Return the (x, y) coordinate for the center point of the cell that contains the specified text.  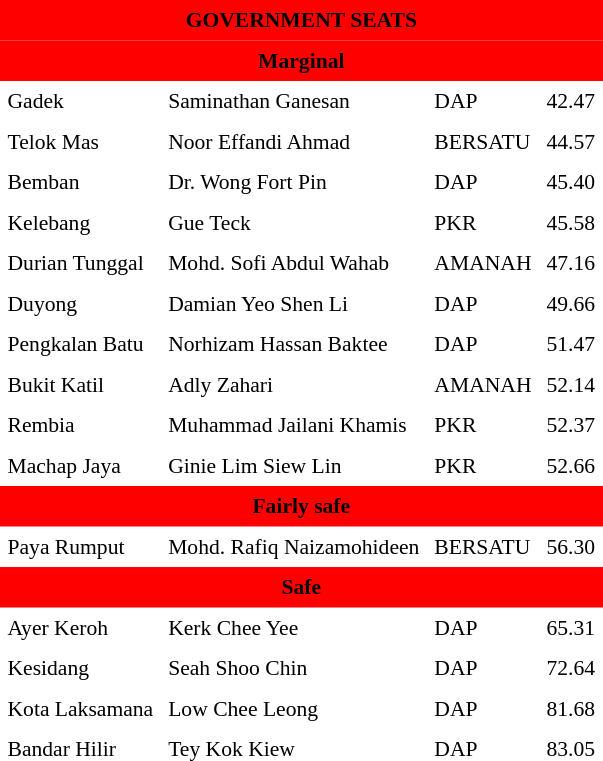
56.30 (571, 546)
45.58 (571, 222)
Ginie Lim Siew Lin (294, 465)
Damian Yeo Shen Li (294, 303)
Marginal (302, 60)
52.37 (571, 425)
42.47 (571, 101)
52.66 (571, 465)
51.47 (571, 344)
Norhizam Hassan Baktee (294, 344)
72.64 (571, 668)
Saminathan Ganesan (294, 101)
Kelebang (80, 222)
47.16 (571, 263)
Telok Mas (80, 141)
Durian Tunggal (80, 263)
Gadek (80, 101)
Seah Shoo Chin (294, 668)
Mohd. Rafiq Naizamohideen (294, 546)
44.57 (571, 141)
Bemban (80, 182)
Dr. Wong Fort Pin (294, 182)
65.31 (571, 627)
GOVERNMENT SEATS (302, 20)
81.68 (571, 708)
52.14 (571, 384)
Adly Zahari (294, 384)
Rembia (80, 425)
Paya Rumput (80, 546)
Kota Laksamana (80, 708)
45.40 (571, 182)
Kesidang (80, 668)
Ayer Keroh (80, 627)
Gue Teck (294, 222)
Pengkalan Batu (80, 344)
Mohd. Sofi Abdul Wahab (294, 263)
Muhammad Jailani Khamis (294, 425)
Noor Effandi Ahmad (294, 141)
Low Chee Leong (294, 708)
Duyong (80, 303)
Kerk Chee Yee (294, 627)
49.66 (571, 303)
Safe (302, 587)
Fairly safe (302, 506)
Machap Jaya (80, 465)
Bukit Katil (80, 384)
